Detect which cell encompasses the target text, then output its (x, y) center coordinate. 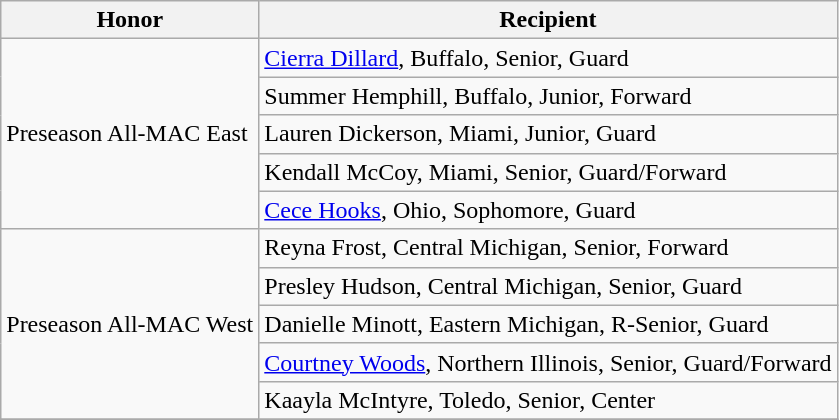
Cece Hooks, Ohio, Sophomore, Guard (548, 210)
Reyna Frost, Central Michigan, Senior, Forward (548, 248)
Lauren Dickerson, Miami, Junior, Guard (548, 134)
Recipient (548, 20)
Cierra Dillard, Buffalo, Senior, Guard (548, 58)
Preseason All-MAC West (130, 324)
Courtney Woods, Northern Illinois, Senior, Guard/Forward (548, 362)
Kendall McCoy, Miami, Senior, Guard/Forward (548, 172)
Summer Hemphill, Buffalo, Junior, Forward (548, 96)
Danielle Minott, Eastern Michigan, R-Senior, Guard (548, 324)
Honor (130, 20)
Kaayla McIntyre, Toledo, Senior, Center (548, 400)
Presley Hudson, Central Michigan, Senior, Guard (548, 286)
Preseason All-MAC East (130, 134)
